Scan for the cell matching the given text and deliver its [X, Y] coordinate at center. 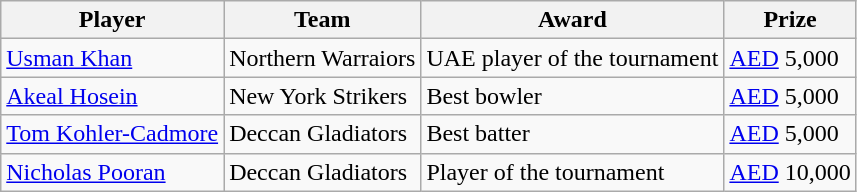
Akeal Hosein [112, 96]
UAE player of the tournament [572, 58]
Player of the tournament [572, 172]
Team [322, 20]
Best bowler [572, 96]
Best batter [572, 134]
Tom Kohler-Cadmore [112, 134]
Award [572, 20]
Prize [790, 20]
New York Strikers [322, 96]
Northern Warraiors [322, 58]
Player [112, 20]
Nicholas Pooran [112, 172]
Usman Khan [112, 58]
AED 10,000 [790, 172]
